Capture the cell that displays the provided text and extract its (X, Y) central coordinate. 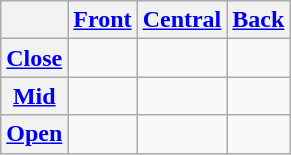
Central (182, 20)
Open (34, 134)
Close (34, 58)
Back (258, 20)
Mid (34, 96)
Front (102, 20)
